Scan for the cell matching the given text and deliver its (x, y) coordinate at center. 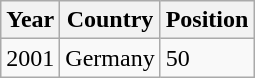
Position (207, 20)
Year (30, 20)
Germany (110, 58)
50 (207, 58)
2001 (30, 58)
Country (110, 20)
